From the cell containing the given text, extract its center point as [x, y] coordinate. 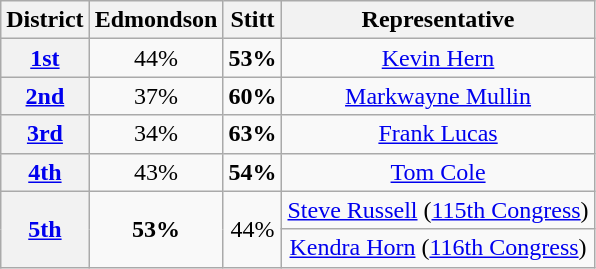
63% [252, 134]
5th [45, 229]
1st [45, 58]
Steve Russell (115th Congress) [438, 210]
37% [156, 96]
Frank Lucas [438, 134]
Tom Cole [438, 172]
Markwayne Mullin [438, 96]
34% [156, 134]
4th [45, 172]
43% [156, 172]
Edmondson [156, 20]
Kevin Hern [438, 58]
54% [252, 172]
60% [252, 96]
Stitt [252, 20]
3rd [45, 134]
Representative [438, 20]
Kendra Horn (116th Congress) [438, 248]
District [45, 20]
2nd [45, 96]
